Search for the cell housing the specified text and yield its [X, Y] center coordinate. 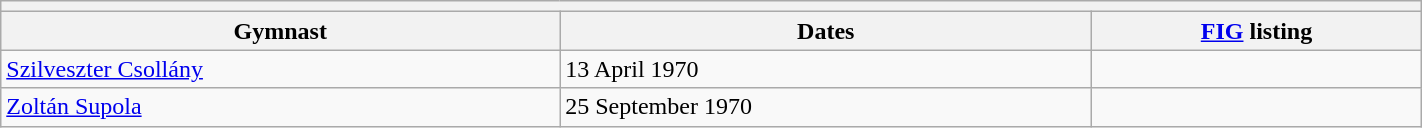
13 April 1970 [826, 69]
Dates [826, 31]
FIG listing [1257, 31]
Szilveszter Csollány [280, 69]
Gymnast [280, 31]
Zoltán Supola [280, 107]
25 September 1970 [826, 107]
